Scan for the cell matching the given text and deliver its [X, Y] coordinate at center. 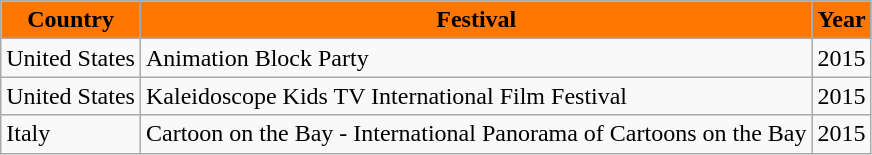
Kaleidoscope Kids TV International Film Festival [476, 96]
Festival [476, 20]
Cartoon on the Bay - International Panorama of Cartoons on the Bay [476, 134]
Country [71, 20]
Animation Block Party [476, 58]
Year [842, 20]
Italy [71, 134]
